For the text-containing cell, return its midpoint in [X, Y] coordinate format. 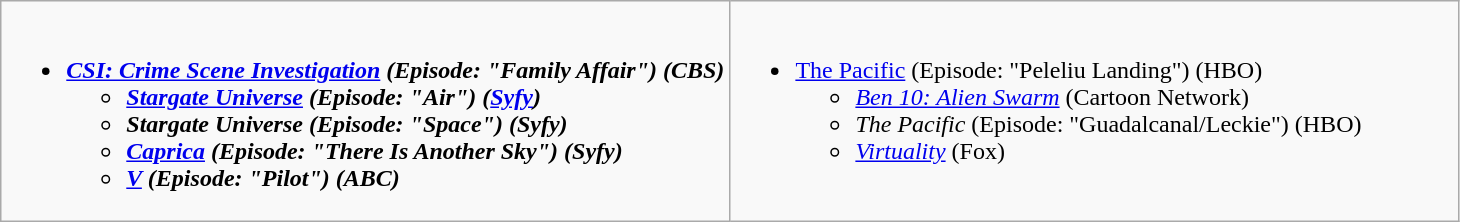
The Pacific (Episode: "Peleliu Landing") (HBO)Ben 10: Alien Swarm (Cartoon Network)The Pacific (Episode: "Guadalcanal/Leckie") (HBO)Virtuality (Fox) [1094, 112]
